Capture the cell that displays the provided text and extract its (X, Y) central coordinate. 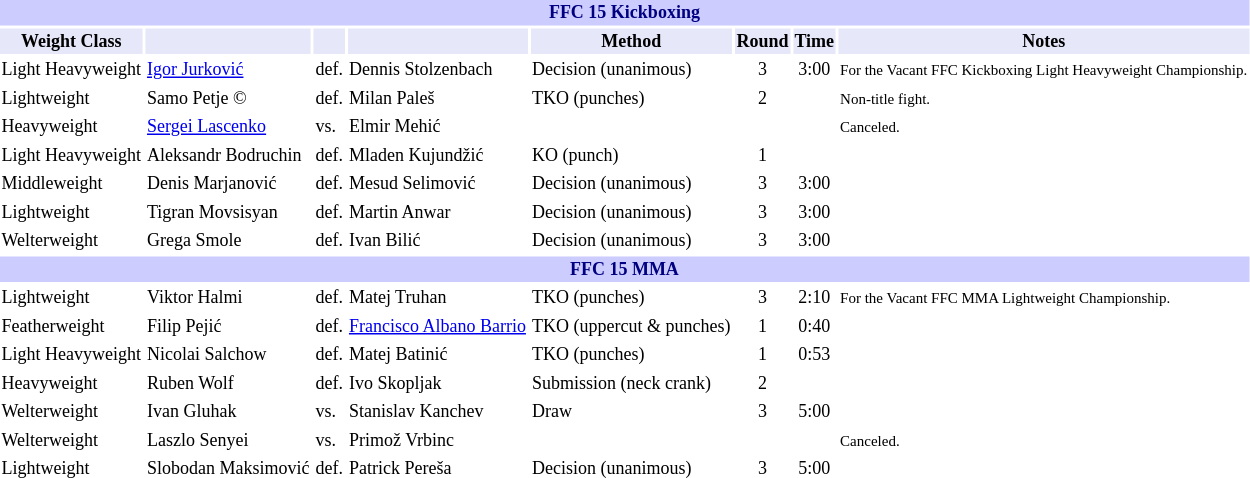
Mladen Kujundžić (437, 155)
0:53 (814, 355)
0:40 (814, 327)
Matej Truhan (437, 298)
Ivo Skopljak (437, 383)
Samo Petje © (228, 99)
Tigran Movsisyan (228, 213)
Method (630, 41)
For the Vacant FFC MMA Lightweight Championship. (1044, 298)
5:00 (814, 412)
Dennis Stolzenbach (437, 70)
Time (814, 41)
Denis Marjanović (228, 184)
Submission (neck crank) (630, 383)
Notes (1044, 41)
Stanislav Kanchev (437, 412)
Primož Vrbinc (437, 441)
FFC 15 Kickboxing (624, 13)
Weight Class (71, 41)
Ivan Bilić (437, 241)
Nicolai Salchow (228, 355)
Draw (630, 412)
Featherweight (71, 327)
Sergei Lascenko (228, 127)
Filip Pejić (228, 327)
Round (762, 41)
For the Vacant FFC Kickboxing Light Heavyweight Championship. (1044, 70)
FFC 15 MMA (624, 269)
Milan Paleš (437, 99)
Francisco Albano Barrio (437, 327)
Grega Smole (228, 241)
Matej Batinić (437, 355)
Laszlo Senyei (228, 441)
Ruben Wolf (228, 383)
TKO (uppercut & punches) (630, 327)
Viktor Halmi (228, 298)
Martin Anwar (437, 213)
Elmir Mehić (437, 127)
2:10 (814, 298)
Aleksandr Bodruchin (228, 155)
KO (punch) (630, 155)
Ivan Gluhak (228, 412)
Middleweight (71, 184)
Mesud Selimović (437, 184)
Non-title fight. (1044, 99)
Igor Jurković (228, 70)
